For the text-containing cell, return its midpoint in [x, y] coordinate format. 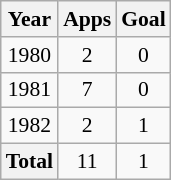
Goal [144, 19]
1982 [30, 126]
1981 [30, 90]
1980 [30, 55]
7 [87, 90]
11 [87, 162]
Year [30, 19]
Total [30, 162]
Apps [87, 19]
